Locate the cell with the specified text and output its [x, y] center coordinate. 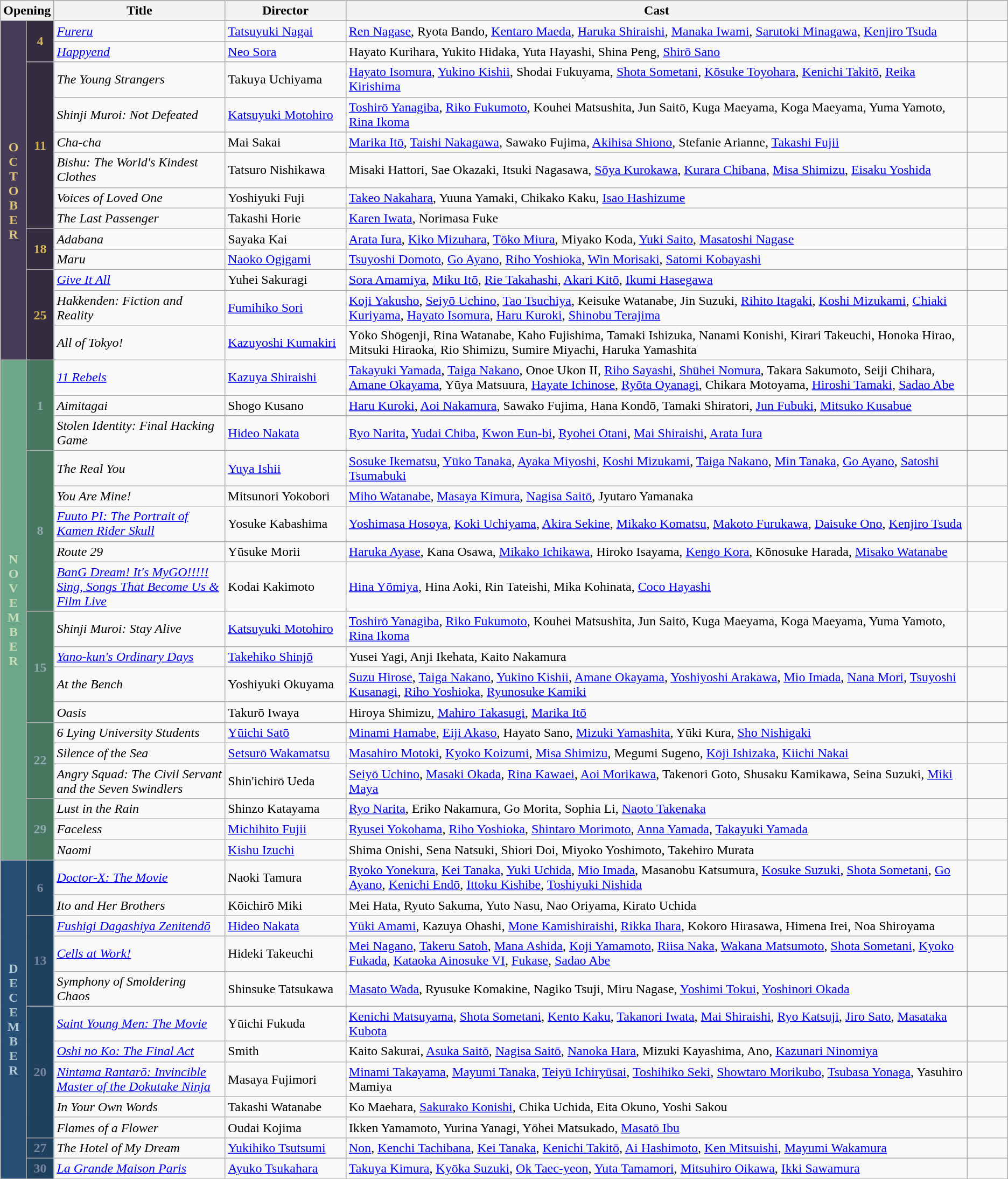
Shogo Kusano [285, 406]
Yosuke Kabashima [285, 524]
The Young Strangers [139, 80]
The Hotel of My Dream [139, 1148]
15 [40, 667]
Takashi Horie [285, 218]
30 [40, 1168]
Doctor-X: The Movie [139, 878]
Non, Kenchi Tachibana, Kei Tanaka, Kenichi Takitō, Ai Hashimoto, Ken Mitsuishi, Mayumi Wakamura [656, 1148]
Kishu Izuchi [285, 850]
Saint Young Men: The Movie [139, 1023]
Minami Takayama, Mayumi Tanaka, Teiyū Ichiryūsai, Toshihiko Seki, Showtaro Morikubo, Tsubasa Yonaga, Yasuhiro Mamiya [656, 1079]
Haruka Ayase, Kana Osawa, Mikako Ichikawa, Hiroko Isayama, Kengo Kora, Kōnosuke Harada, Misako Watanabe [656, 552]
Yusei Yagi, Anji Ikehata, Kaito Nakamura [656, 657]
Ko Maehara, Sakurako Konishi, Chika Uchida, Eita Okuno, Yoshi Sakou [656, 1107]
Yoshiyuki Fuji [285, 198]
Cast [656, 11]
BanG Dream! It's MyGO!!!!! Sing, Songs That Become Us & Film Live [139, 587]
Takehiko Shinjō [285, 657]
Smith [285, 1051]
Yūki Amami, Kazuya Ohashi, Mone Kamishiraishi, Rikka Ihara, Kokoro Hirasawa, Himena Irei, Noa Shiroyama [656, 926]
29 [40, 829]
Route 29 [139, 552]
Stolen Identity: Final Hacking Game [139, 433]
Director [285, 11]
Yūichi Satō [285, 732]
Suzu Hirose, Taiga Nakano, Yukino Kishii, Amane Okayama, Yoshiyoshi Arakawa, Mio Imada, Nana Mori, Tsuyoshi Kusanagi, Riho Yoshioka, Ryunosuke Kamiki [656, 684]
Hina Yōmiya, Hina Aoki, Rin Tateishi, Mika Kohinata, Coco Hayashi [656, 587]
Shinji Muroi: Not Defeated [139, 114]
The Last Passenger [139, 218]
Fumihiko Sori [285, 307]
Ryo Narita, Yudai Chiba, Kwon Eun-bi, Ryohei Otani, Mai Shiraishi, Arata Iura [656, 433]
Give It All [139, 280]
OCTOBER [14, 191]
NOVEMBER [14, 610]
Yūichi Fukuda [285, 1023]
All of Tokyo! [139, 343]
Karen Iwata, Norimasa Fuke [656, 218]
Tatsuro Nishikawa [285, 170]
Kōichirō Miki [285, 905]
6 Lying University Students [139, 732]
Tatsuyuki Nagai [285, 31]
Sosuke Ikematsu, Yūko Tanaka, Ayaka Miyoshi, Koshi Mizukami, Taiga Nakano, Min Tanaka, Go Ayano, Satoshi Tsumabuki [656, 469]
Mei Hata, Ryuto Sakuma, Yuto Nasu, Nao Oriyama, Kirato Uchida [656, 905]
Kazuyoshi Kumakiri [285, 343]
Voices of Loved One [139, 198]
25 [40, 315]
Seiyō Uchino, Masaki Okada, Rina Kawaei, Aoi Morikawa, Takenori Goto, Shusaku Kamikawa, Seina Suzuki, Miki Maya [656, 781]
Ayuko Tsukahara [285, 1168]
Yuya Ishii [285, 469]
Yano-kun's Ordinary Days [139, 657]
6 [40, 888]
Takashi Watanabe [285, 1107]
The Real You [139, 469]
In Your Own Words [139, 1107]
Kodai Kakimoto [285, 587]
Hakkenden: Fiction and Reality [139, 307]
Yūsuke Morii [285, 552]
20 [40, 1072]
Minami Hamabe, Eiji Akaso, Hayato Sano, Mizuki Yamashita, Yūki Kura, Sho Nishigaki [656, 732]
Cells at Work! [139, 953]
DECEMBER [14, 1020]
1 [40, 406]
Ikken Yamamoto, Yurina Yanagi, Yōhei Matsukado, Masatō Ibu [656, 1127]
Maru [139, 259]
Tsuyoshi Domoto, Go Ayano, Riho Yoshioka, Win Morisaki, Satomi Kobayashi [656, 259]
18 [40, 249]
Sora Amamiya, Miku Itō, Rie Takahashi, Akari Kitō, Ikumi Hasegawa [656, 280]
Yoshimasa Hosoya, Koki Uchiyama, Akira Sekine, Mikako Komatsu, Makoto Furukawa, Daisuke Ono, Kenjiro Tsuda [656, 524]
Cha-cha [139, 142]
Yukihiko Tsutsumi [285, 1148]
Marika Itō, Taishi Nakagawa, Sawako Fujima, Akihisa Shiono, Stefanie Arianne, Takashi Fujii [656, 142]
11 Rebels [139, 378]
Shin'ichirō Ueda [285, 781]
Aimitagai [139, 406]
Silence of the Sea [139, 753]
Mai Sakai [285, 142]
Kaito Sakurai, Asuka Saitō, Nagisa Saitō, Nanoka Hara, Mizuki Kayashima, Ano, Kazunari Ninomiya [656, 1051]
Hiroya Shimizu, Mahiro Takasugi, Marika Itō [656, 712]
27 [40, 1148]
Hayato Kurihara, Yukito Hidaka, Yuta Hayashi, Shina Peng, Shirō Sano [656, 52]
Bishu: The World's Kindest Clothes [139, 170]
Yoshiyuki Okuyama [285, 684]
Title [139, 11]
Ryo Narita, Eriko Nakamura, Go Morita, Sophia Li, Naoto Takenaka [656, 809]
11 [40, 145]
Arata Iura, Kiko Mizuhara, Tōko Miura, Miyako Koda, Yuki Saito, Masatoshi Nagase [656, 239]
Angry Squad: The Civil Servant and the Seven Swindlers [139, 781]
Masato Wada, Ryusuke Komakine, Nagiko Tsuji, Miru Nagase, Yoshimi Tokui, Yoshinori Okada [656, 989]
Fuuto PI: The Portrait of Kamen Rider Skull [139, 524]
4 [40, 41]
Masahiro Motoki, Kyoko Koizumi, Misa Shimizu, Megumi Sugeno, Kōji Ishizaka, Kiichi Nakai [656, 753]
Haru Kuroki, Aoi Nakamura, Sawako Fujima, Hana Kondō, Tamaki Shiratori, Jun Fubuki, Mitsuko Kusabue [656, 406]
Naomi [139, 850]
Hayato Isomura, Yukino Kishii, Shodai Fukuyama, Shota Sometani, Kōsuke Toyohara, Kenichi Takitō, Reika Kirishima [656, 80]
Symphony of Smoldering Chaos [139, 989]
Opening [27, 11]
Oshi no Ko: The Final Act [139, 1051]
Kenichi Matsuyama, Shota Sometani, Kento Kaku, Takanori Iwata, Mai Shiraishi, Ryo Katsuji, Jiro Sato, Masataka Kubota [656, 1023]
Neo Sora [285, 52]
Happyend [139, 52]
Adabana [139, 239]
8 [40, 531]
Takuya Kimura, Kyōka Suzuki, Ok Taec-yeon, Yuta Tamamori, Mitsuhiro Oikawa, Ikki Sawamura [656, 1168]
Sayaka Kai [285, 239]
Faceless [139, 829]
La Grande Maison Paris [139, 1168]
Misaki Hattori, Sae Okazaki, Itsuki Nagasawa, Sōya Kurokawa, Kurara Chibana, Misa Shimizu, Eisaku Yoshida [656, 170]
Shinsuke Tatsukawa [285, 989]
Flames of a Flower [139, 1127]
Fushigi Dagashiya Zenitendō [139, 926]
Kazuya Shiraishi [285, 378]
Naoki Tamura [285, 878]
Mitsunori Yokobori [285, 496]
Naoko Ogigami [285, 259]
Nintama Rantarō: Invincible Master of the Dokutake Ninja [139, 1079]
Ito and Her Brothers [139, 905]
Ren Nagase, Ryota Bando, Kentaro Maeda, Haruka Shiraishi, Manaka Iwami, Sarutoki Minagawa, Kenjiro Tsuda [656, 31]
Ryusei Yokohama, Riho Yoshioka, Shintaro Morimoto, Anna Yamada, Takayuki Yamada [656, 829]
Takeo Nakahara, Yuuna Yamaki, Chikako Kaku, Isao Hashizume [656, 198]
You Are Mine! [139, 496]
Takuya Uchiyama [285, 80]
Yuhei Sakuragi [285, 280]
Miho Watanabe, Masaya Kimura, Nagisa Saitō, Jyutaro Yamanaka [656, 496]
Shinzo Katayama [285, 809]
13 [40, 961]
Oasis [139, 712]
Hideki Takeuchi [285, 953]
Takurō Iwaya [285, 712]
Fureru [139, 31]
Shima Onishi, Sena Natsuki, Shiori Doi, Miyoko Yoshimoto, Takehiro Murata [656, 850]
Michihito Fujii [285, 829]
Oudai Kojima [285, 1127]
22 [40, 761]
Setsurō Wakamatsu [285, 753]
At the Bench [139, 684]
Masaya Fujimori [285, 1079]
Shinji Muroi: Stay Alive [139, 629]
Lust in the Rain [139, 809]
